Determine the [x, y] coordinate at the center of the cell enclosing the given text.  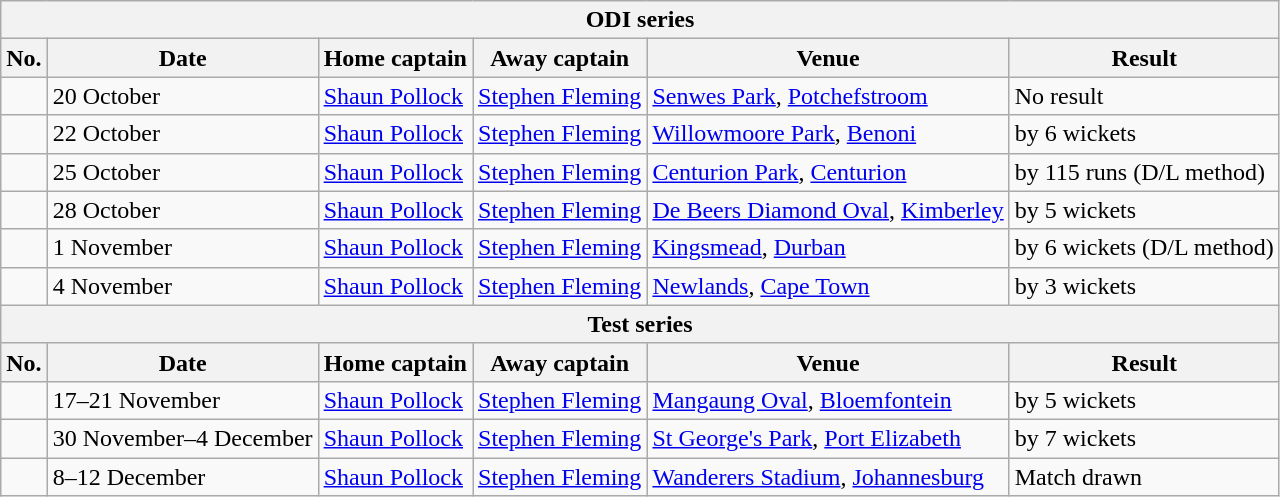
by 3 wickets [1144, 286]
Newlands, Cape Town [828, 286]
20 October [182, 96]
No result [1144, 96]
by 6 wickets [1144, 134]
Test series [640, 324]
by 6 wickets (D/L method) [1144, 248]
1 November [182, 248]
4 November [182, 286]
8–12 December [182, 477]
Willowmoore Park, Benoni [828, 134]
Match drawn [1144, 477]
ODI series [640, 20]
St George's Park, Port Elizabeth [828, 438]
22 October [182, 134]
Centurion Park, Centurion [828, 172]
Senwes Park, Potchefstroom [828, 96]
Mangaung Oval, Bloemfontein [828, 400]
by 115 runs (D/L method) [1144, 172]
Kingsmead, Durban [828, 248]
25 October [182, 172]
De Beers Diamond Oval, Kimberley [828, 210]
30 November–4 December [182, 438]
17–21 November [182, 400]
28 October [182, 210]
Wanderers Stadium, Johannesburg [828, 477]
by 7 wickets [1144, 438]
